Search for the cell housing the specified text and yield its [x, y] center coordinate. 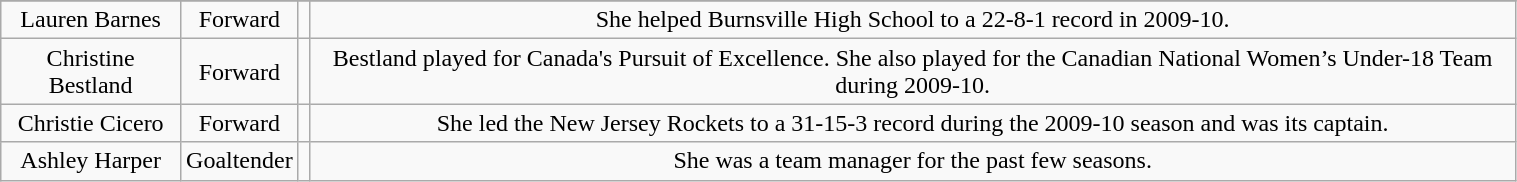
Christie Cicero [91, 123]
She led the New Jersey Rockets to a 31-15-3 record during the 2009-10 season and was its captain. [912, 123]
Goaltender [240, 161]
She was a team manager for the past few seasons. [912, 161]
She helped Burnsville High School to a 22-8-1 record in 2009-10. [912, 20]
Christine Bestland [91, 72]
Lauren Barnes [91, 20]
Bestland played for Canada's Pursuit of Excellence. She also played for the Canadian National Women’s Under-18 Team during 2009-10. [912, 72]
Ashley Harper [91, 161]
